For the text-containing cell, return its midpoint in [x, y] coordinate format. 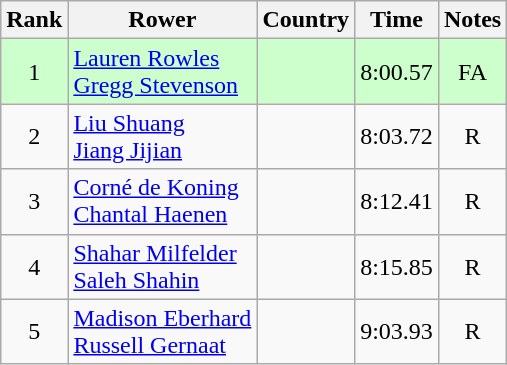
8:12.41 [397, 202]
Country [306, 20]
8:15.85 [397, 266]
Corné de KoningChantal Haenen [162, 202]
4 [34, 266]
2 [34, 136]
9:03.93 [397, 332]
8:00.57 [397, 72]
1 [34, 72]
Madison EberhardRussell Gernaat [162, 332]
8:03.72 [397, 136]
3 [34, 202]
FA [472, 72]
5 [34, 332]
Liu ShuangJiang Jijian [162, 136]
Time [397, 20]
Rower [162, 20]
Shahar MilfelderSaleh Shahin [162, 266]
Rank [34, 20]
Lauren RowlesGregg Stevenson [162, 72]
Notes [472, 20]
